Locate the cell with the specified text and output its (x, y) center coordinate. 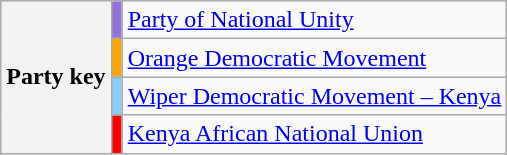
Orange Democratic Movement (314, 58)
Wiper Democratic Movement – Kenya (314, 96)
Kenya African National Union (314, 134)
Party key (56, 77)
Party of National Unity (314, 20)
